For the text-containing cell, return its midpoint in [X, Y] coordinate format. 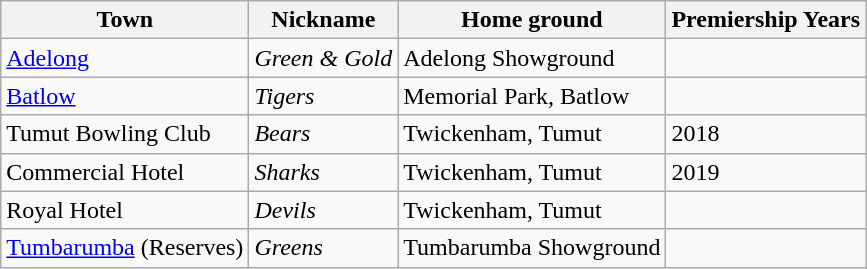
Tigers [324, 96]
Commercial Hotel [125, 172]
Greens [324, 248]
Sharks [324, 172]
2019 [766, 172]
Nickname [324, 20]
2018 [766, 134]
Bears [324, 134]
Home ground [532, 20]
Tumbarumba Showground [532, 248]
Devils [324, 210]
Tumbarumba (Reserves) [125, 248]
Batlow [125, 96]
Tumut Bowling Club [125, 134]
Memorial Park, Batlow [532, 96]
Adelong Showground [532, 58]
Town [125, 20]
Premiership Years [766, 20]
Green & Gold [324, 58]
Royal Hotel [125, 210]
Adelong [125, 58]
